From the cell containing the given text, extract its center point as [X, Y] coordinate. 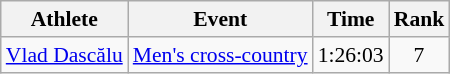
Rank [420, 19]
Event [220, 19]
Men's cross-country [220, 55]
7 [420, 55]
1:26:03 [351, 55]
Time [351, 19]
Athlete [64, 19]
Vlad Dascălu [64, 55]
